Identify which cell holds the provided text, then report its (x, y) central coordinate. 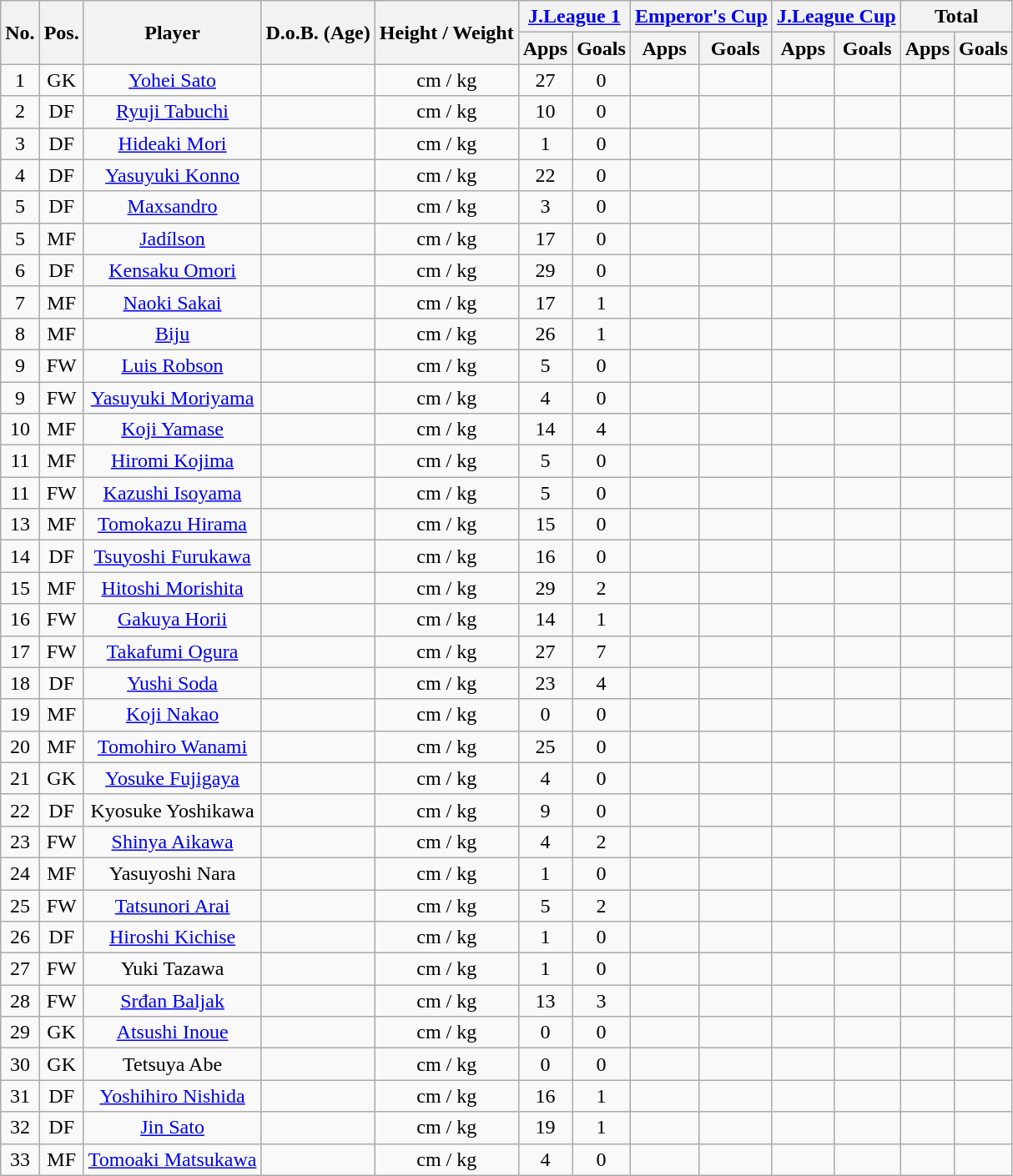
Total (956, 17)
Yasuyoshi Nara (172, 873)
Yasuyuki Moriyama (172, 398)
Hideaki Mori (172, 143)
18 (20, 683)
Yushi Soda (172, 683)
Tomoaki Matsukawa (172, 1159)
21 (20, 778)
Yosuke Fujigaya (172, 778)
Tetsuya Abe (172, 1064)
Yohei Sato (172, 80)
Tatsunori Arai (172, 905)
Hiromi Kojima (172, 461)
33 (20, 1159)
20 (20, 746)
Yuki Tazawa (172, 969)
Koji Nakao (172, 715)
Biju (172, 334)
Pos. (62, 33)
Tomokazu Hirama (172, 525)
32 (20, 1128)
D.o.B. (Age) (318, 33)
Kazushi Isoyama (172, 493)
Jin Sato (172, 1128)
Naoki Sakai (172, 302)
Emperor's Cup (701, 17)
Height / Weight (446, 33)
6 (20, 270)
Koji Yamase (172, 430)
Shinya Aikawa (172, 842)
Gakuya Horii (172, 620)
Hiroshi Kichise (172, 937)
Takafumi Ogura (172, 651)
Luis Robson (172, 365)
Ryuji Tabuchi (172, 112)
No. (20, 33)
Player (172, 33)
30 (20, 1064)
Hitoshi Morishita (172, 588)
28 (20, 1001)
Yoshihiro Nishida (172, 1096)
Yasuyuki Konno (172, 175)
Jadílson (172, 239)
24 (20, 873)
Maxsandro (172, 207)
Srđan Baljak (172, 1001)
Tsuyoshi Furukawa (172, 556)
31 (20, 1096)
Tomohiro Wanami (172, 746)
J.League 1 (574, 17)
J.League Cup (836, 17)
8 (20, 334)
Atsushi Inoue (172, 1033)
Kensaku Omori (172, 270)
Kyosuke Yoshikawa (172, 810)
